Scan for the cell matching the given text and deliver its (x, y) coordinate at center. 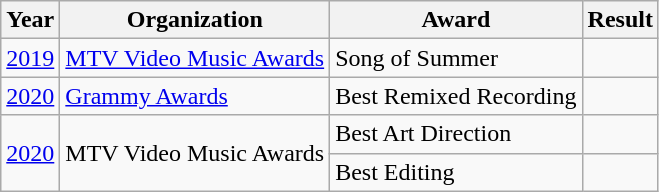
Organization (195, 20)
Year (30, 20)
Song of Summer (456, 58)
2019 (30, 58)
Result (620, 20)
Best Editing (456, 172)
Award (456, 20)
Best Remixed Recording (456, 96)
Grammy Awards (195, 96)
Best Art Direction (456, 134)
